Search for the cell housing the specified text and yield its (X, Y) center coordinate. 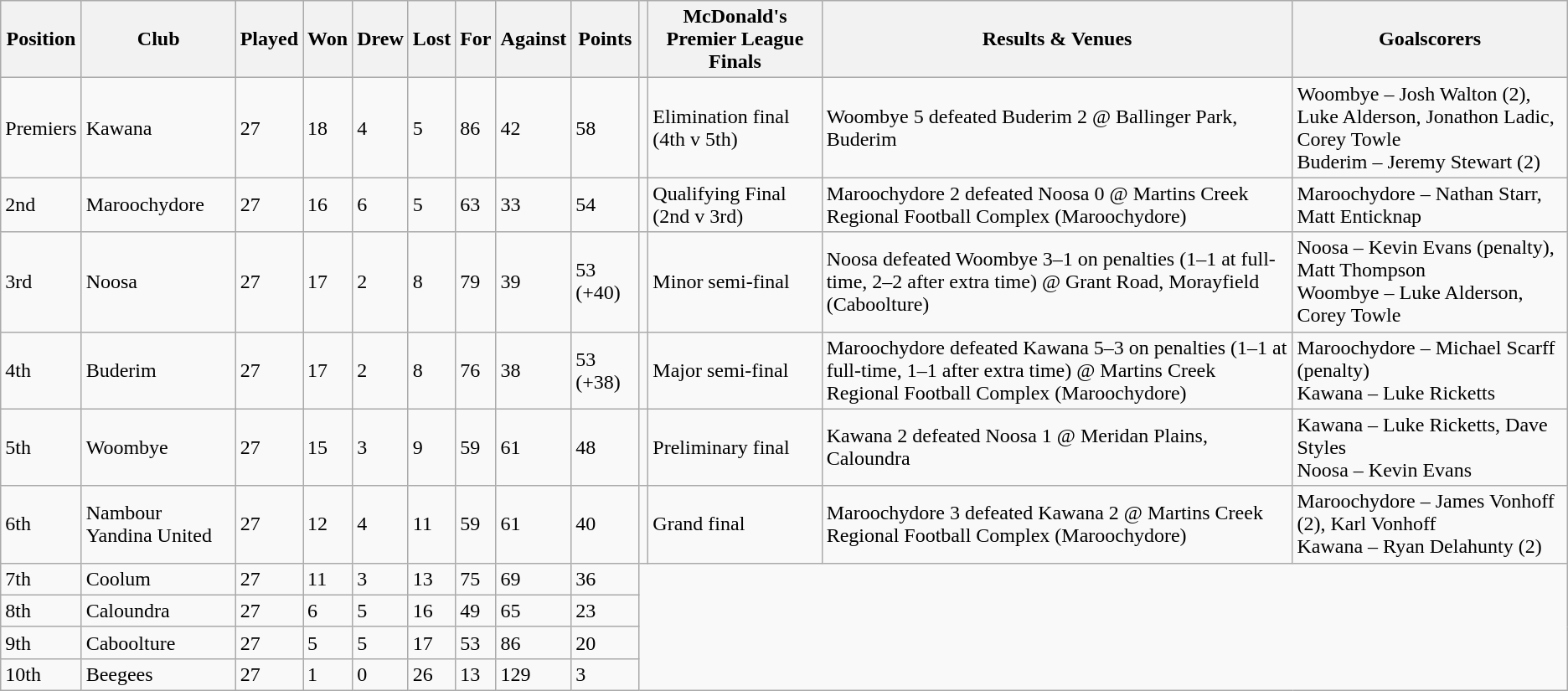
2nd (41, 204)
Kawana 2 defeated Noosa 1 @ Meridan Plains, Caloundra (1057, 447)
Club (158, 39)
9th (41, 642)
Goalscorers (1430, 39)
Beegees (158, 674)
48 (605, 447)
39 (534, 281)
33 (534, 204)
12 (328, 524)
Maroochydore – Nathan Starr, Matt Enticknap (1430, 204)
Lost (431, 39)
Caloundra (158, 611)
Noosa – Kevin Evans (penalty), Matt ThompsonWoombye – Luke Alderson, Corey Towle (1430, 281)
53 (476, 642)
Major semi-final (735, 370)
Woombye 5 defeated Buderim 2 @ Ballinger Park, Buderim (1057, 127)
McDonald's Premier League Finals (735, 39)
Maroochydore 3 defeated Kawana 2 @ Martins Creek Regional Football Complex (Maroochydore) (1057, 524)
Minor semi-final (735, 281)
40 (605, 524)
Noosa (158, 281)
6th (41, 524)
23 (605, 611)
7th (41, 579)
75 (476, 579)
5th (41, 447)
79 (476, 281)
53 (+40) (605, 281)
Against (534, 39)
58 (605, 127)
129 (534, 674)
Kawana (158, 127)
36 (605, 579)
Position (41, 39)
Buderim (158, 370)
8th (41, 611)
For (476, 39)
38 (534, 370)
65 (534, 611)
3rd (41, 281)
Grand final (735, 524)
10th (41, 674)
Coolum (158, 579)
69 (534, 579)
53 (+38) (605, 370)
20 (605, 642)
Drew (380, 39)
63 (476, 204)
54 (605, 204)
42 (534, 127)
9 (431, 447)
Qualifying Final (2nd v 3rd) (735, 204)
Maroochydore (158, 204)
49 (476, 611)
Maroochydore – Michael Scarff (penalty)Kawana – Luke Ricketts (1430, 370)
Won (328, 39)
Results & Venues (1057, 39)
0 (380, 674)
18 (328, 127)
Premiers (41, 127)
Noosa defeated Woombye 3–1 on penalties (1–1 at full-time, 2–2 after extra time) @ Grant Road, Morayfield (Caboolture) (1057, 281)
Maroochydore defeated Kawana 5–3 on penalties (1–1 at full-time, 1–1 after extra time) @ Martins Creek Regional Football Complex (Maroochydore) (1057, 370)
Points (605, 39)
26 (431, 674)
Nambour Yandina United (158, 524)
Kawana – Luke Ricketts, Dave StylesNoosa – Kevin Evans (1430, 447)
4th (41, 370)
Woombye – Josh Walton (2), Luke Alderson, Jonathon Ladic, Corey TowleBuderim – Jeremy Stewart (2) (1430, 127)
Preliminary final (735, 447)
Played (269, 39)
Elimination final (4th v 5th) (735, 127)
Maroochydore – James Vonhoff (2), Karl VonhoffKawana – Ryan Delahunty (2) (1430, 524)
Caboolture (158, 642)
Maroochydore 2 defeated Noosa 0 @ Martins Creek Regional Football Complex (Maroochydore) (1057, 204)
15 (328, 447)
76 (476, 370)
1 (328, 674)
Woombye (158, 447)
